From the cell containing the given text, extract its center point as (x, y) coordinate. 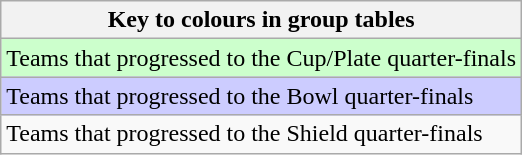
Teams that progressed to the Cup/Plate quarter-finals (262, 58)
Key to colours in group tables (262, 20)
Teams that progressed to the Bowl quarter-finals (262, 96)
Teams that progressed to the Shield quarter-finals (262, 134)
